From the cell containing the given text, extract its center point as [X, Y] coordinate. 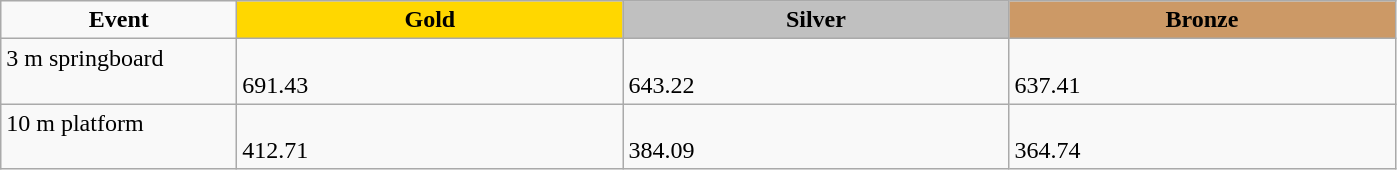
412.71 [430, 136]
Bronze [1202, 20]
3 m springboard [119, 72]
Gold [430, 20]
10 m platform [119, 136]
Silver [816, 20]
384.09 [816, 136]
364.74 [1202, 136]
637.41 [1202, 72]
Event [119, 20]
691.43 [430, 72]
643.22 [816, 72]
